Provide the [X, Y] coordinate of the cell's center where the given text is located.  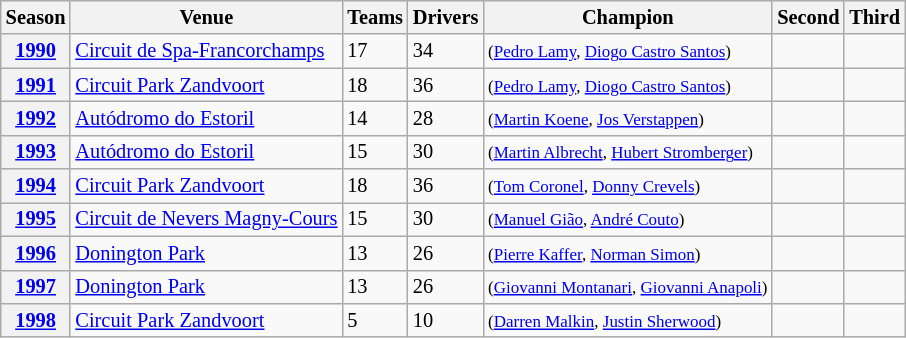
1992 [36, 118]
14 [375, 118]
(Pierre Kaffer, Norman Simon) [628, 253]
Teams [375, 17]
34 [446, 51]
1993 [36, 152]
1996 [36, 253]
5 [375, 320]
10 [446, 320]
28 [446, 118]
(Giovanni Montanari, Giovanni Anapoli) [628, 287]
Drivers [446, 17]
Venue [206, 17]
(Martin Koene, Jos Verstappen) [628, 118]
(Martin Albrecht, Hubert Stromberger) [628, 152]
Second [808, 17]
Circuit de Nevers Magny-Cours [206, 219]
(Manuel Gião, André Couto) [628, 219]
1990 [36, 51]
17 [375, 51]
1998 [36, 320]
Season [36, 17]
1994 [36, 186]
1995 [36, 219]
1997 [36, 287]
Champion [628, 17]
Third [874, 17]
1991 [36, 85]
Circuit de Spa-Francorchamps [206, 51]
(Tom Coronel, Donny Crevels) [628, 186]
(Darren Malkin, Justin Sherwood) [628, 320]
